Detect which cell encompasses the target text, then output its [X, Y] center coordinate. 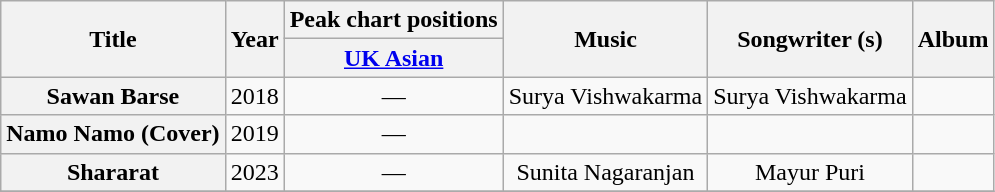
Album [953, 39]
Title [113, 39]
Songwriter (s) [810, 39]
Peak chart positions [394, 20]
Year [254, 39]
2019 [254, 134]
Namo Namo (Cover) [113, 134]
Music [605, 39]
Sawan Barse [113, 96]
Shararat [113, 172]
2023 [254, 172]
Sunita Nagaranjan [605, 172]
Mayur Puri [810, 172]
2018 [254, 96]
UK Asian [394, 58]
